Provide the [X, Y] coordinate of the cell's center where the given text is located.  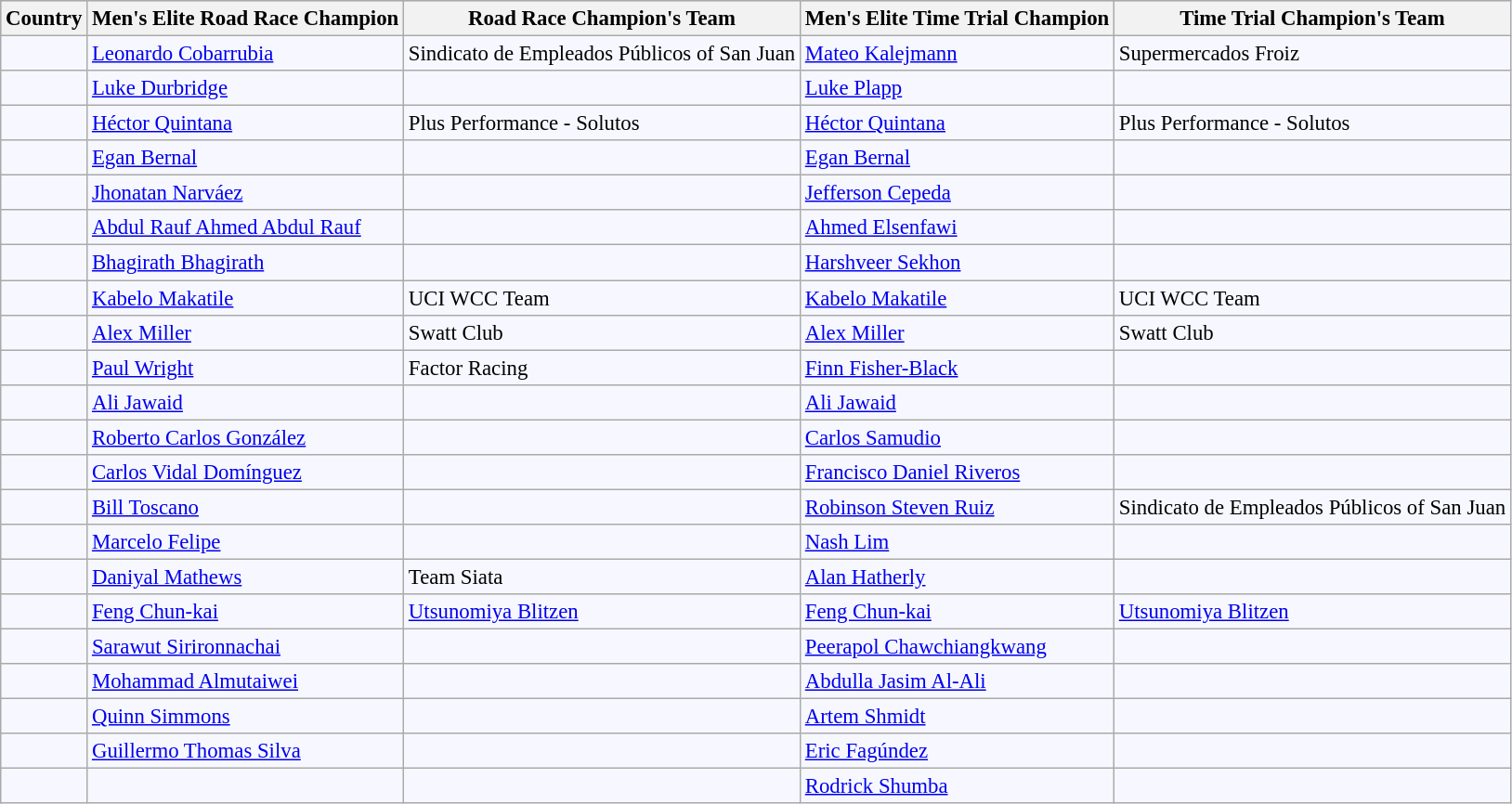
Guillermo Thomas Silva [245, 751]
Mohammad Almutaiwei [245, 681]
Robinson Steven Ruiz [957, 507]
Leonardo Cobarrubia [245, 54]
Artem Shmidt [957, 717]
Jhonatan Narváez [245, 193]
Supermercados Froiz [1313, 54]
Alan Hatherly [957, 577]
Francisco Daniel Riveros [957, 473]
Daniyal Mathews [245, 577]
Carlos Samudio [957, 437]
Quinn Simmons [245, 717]
Country [45, 19]
Jefferson Cepeda [957, 193]
Men's Elite Road Race Champion [245, 19]
Roberto Carlos González [245, 437]
Finn Fisher-Black [957, 368]
Mateo Kalejmann [957, 54]
Nash Lim [957, 542]
Paul Wright [245, 368]
Road Race Champion's Team [602, 19]
Sarawut Sirironnachai [245, 647]
Bill Toscano [245, 507]
Abdul Rauf Ahmed Abdul Rauf [245, 227]
Ahmed Elsenfawi [957, 227]
Team Siata [602, 577]
Peerapol Chawchiangkwang [957, 647]
Harshveer Sekhon [957, 263]
Luke Durbridge [245, 88]
Eric Fagúndez [957, 751]
Rodrick Shumba [957, 786]
Abdulla Jasim Al-Ali [957, 681]
Marcelo Felipe [245, 542]
Bhagirath Bhagirath [245, 263]
Factor Racing [602, 368]
Time Trial Champion's Team [1313, 19]
Luke Plapp [957, 88]
Men's Elite Time Trial Champion [957, 19]
Carlos Vidal Domínguez [245, 473]
